Locate the cell with the specified text and output its [X, Y] center coordinate. 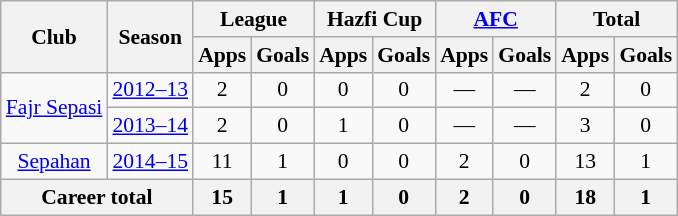
Club [54, 36]
15 [222, 197]
Hazfi Cup [374, 19]
Career total [97, 197]
13 [585, 162]
Fajr Sepasi [54, 108]
3 [585, 126]
11 [222, 162]
AFC [496, 19]
Total [616, 19]
Season [150, 36]
18 [585, 197]
2014–15 [150, 162]
Sepahan [54, 162]
2012–13 [150, 90]
2013–14 [150, 126]
League [254, 19]
